Capture the cell that displays the provided text and extract its (x, y) central coordinate. 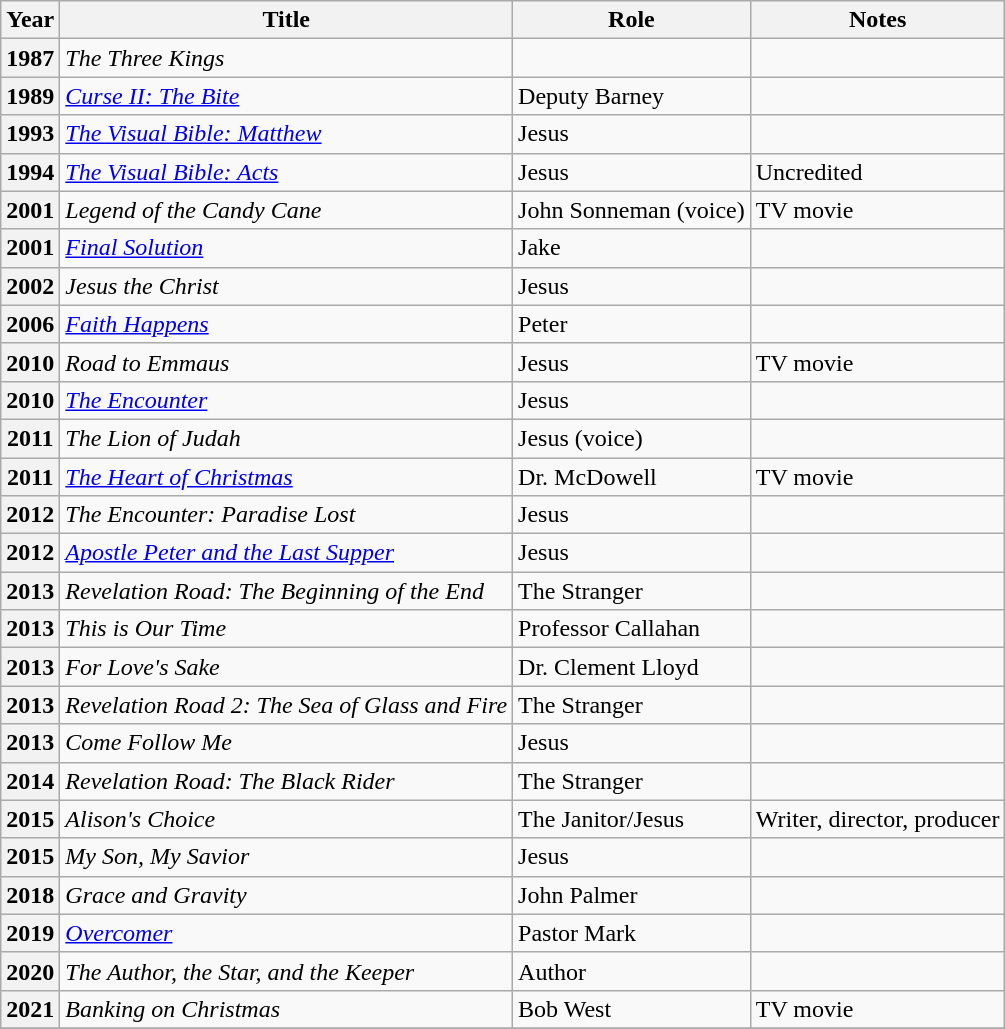
Curse II: The Bite (286, 96)
Revelation Road 2: The Sea of Glass and Fire (286, 705)
Apostle Peter and the Last Supper (286, 553)
Banking on Christmas (286, 1009)
Bob West (632, 1009)
Revelation Road: The Black Rider (286, 781)
John Sonneman (voice) (632, 210)
Jake (632, 248)
Notes (878, 20)
Final Solution (286, 248)
The Visual Bible: Matthew (286, 134)
1993 (30, 134)
The Encounter: Paradise Lost (286, 515)
Pastor Mark (632, 933)
The Author, the Star, and the Keeper (286, 971)
Deputy Barney (632, 96)
Year (30, 20)
Road to Emmaus (286, 362)
2021 (30, 1009)
2019 (30, 933)
The Heart of Christmas (286, 477)
2018 (30, 895)
Alison's Choice (286, 819)
2006 (30, 324)
The Lion of Judah (286, 438)
Title (286, 20)
2002 (30, 286)
My Son, My Savior (286, 857)
Come Follow Me (286, 743)
The Janitor/Jesus (632, 819)
2020 (30, 971)
Dr. McDowell (632, 477)
Faith Happens (286, 324)
The Visual Bible: Acts (286, 172)
Legend of the Candy Cane (286, 210)
For Love's Sake (286, 667)
The Three Kings (286, 58)
Professor Callahan (632, 629)
1994 (30, 172)
Author (632, 971)
Overcomer (286, 933)
2014 (30, 781)
The Encounter (286, 400)
1987 (30, 58)
Revelation Road: The Beginning of the End (286, 591)
Peter (632, 324)
Dr. Clement Lloyd (632, 667)
Grace and Gravity (286, 895)
Role (632, 20)
Uncredited (878, 172)
This is Our Time (286, 629)
John Palmer (632, 895)
Writer, director, producer (878, 819)
1989 (30, 96)
Jesus the Christ (286, 286)
Jesus (voice) (632, 438)
